Return [X, Y] of the center of cell containing provided text 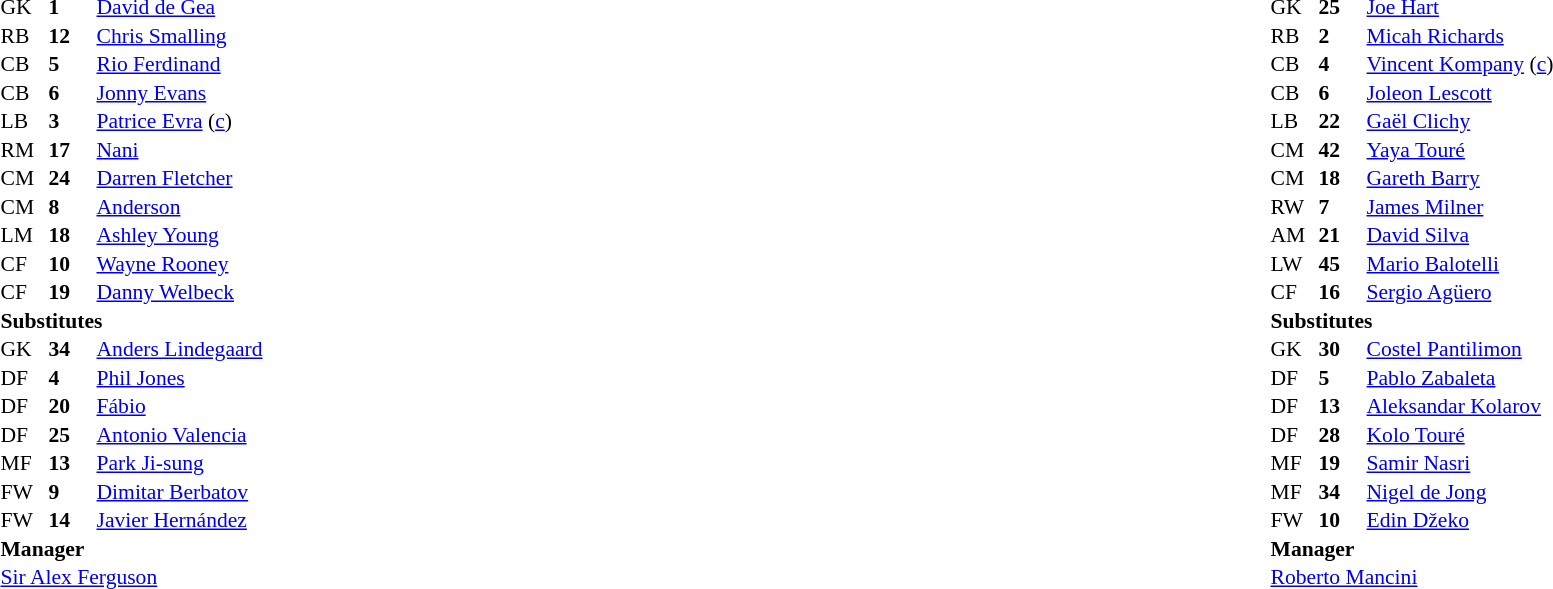
Rio Ferdinand [179, 65]
22 [1342, 121]
Park Ji-sung [179, 463]
12 [70, 36]
Substitutes [131, 321]
RM [22, 150]
17 [70, 150]
7 [1342, 207]
Anderson [179, 207]
RW [1294, 207]
16 [1342, 293]
Danny Welbeck [179, 293]
Darren Fletcher [179, 179]
28 [1342, 435]
14 [70, 521]
Dimitar Berbatov [179, 492]
3 [70, 121]
AM [1294, 235]
2 [1342, 36]
Patrice Evra (c) [179, 121]
Ashley Young [179, 235]
Jonny Evans [179, 93]
9 [70, 492]
Fábio [179, 407]
Antonio Valencia [179, 435]
20 [70, 407]
21 [1342, 235]
30 [1342, 349]
LM [22, 235]
42 [1342, 150]
Nani [179, 150]
25 [70, 435]
Manager [131, 549]
LW [1294, 264]
24 [70, 179]
8 [70, 207]
Phil Jones [179, 378]
Wayne Rooney [179, 264]
Anders Lindegaard [179, 349]
Chris Smalling [179, 36]
Javier Hernández [179, 521]
45 [1342, 264]
